Locate the cell with the specified text and output its (x, y) center coordinate. 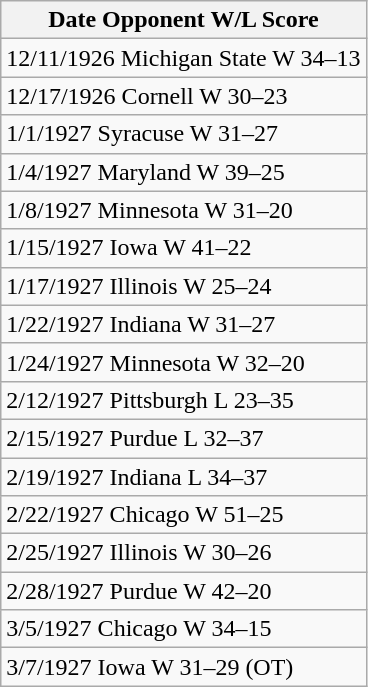
2/22/1927 Chicago W 51–25 (184, 515)
2/25/1927 Illinois W 30–26 (184, 553)
3/7/1927 Iowa W 31–29 (OT) (184, 667)
2/12/1927 Pittsburgh L 23–35 (184, 400)
1/4/1927 Maryland W 39–25 (184, 172)
1/17/1927 Illinois W 25–24 (184, 286)
1/1/1927 Syracuse W 31–27 (184, 134)
12/11/1926 Michigan State W 34–13 (184, 58)
Date Opponent W/L Score (184, 20)
3/5/1927 Chicago W 34–15 (184, 629)
1/8/1927 Minnesota W 31–20 (184, 210)
2/15/1927 Purdue L 32–37 (184, 438)
1/24/1927 Minnesota W 32–20 (184, 362)
1/15/1927 Iowa W 41–22 (184, 248)
2/28/1927 Purdue W 42–20 (184, 591)
12/17/1926 Cornell W 30–23 (184, 96)
2/19/1927 Indiana L 34–37 (184, 477)
1/22/1927 Indiana W 31–27 (184, 324)
